Return the [X, Y] coordinate for the center point of the cell that contains the specified text.  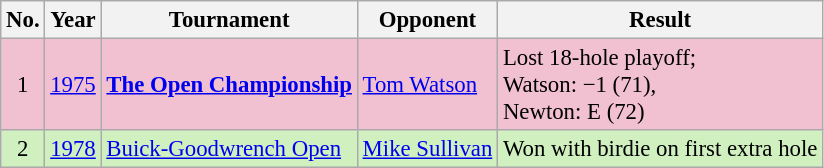
Year [73, 20]
Tom Watson [427, 85]
Lost 18-hole playoff;Watson: −1 (71),Newton: E (72) [660, 85]
1978 [73, 149]
Won with birdie on first extra hole [660, 149]
1 [23, 85]
The Open Championship [229, 85]
2 [23, 149]
Result [660, 20]
Buick-Goodwrench Open [229, 149]
No. [23, 20]
1975 [73, 85]
Opponent [427, 20]
Mike Sullivan [427, 149]
Tournament [229, 20]
